Determine the [X, Y] coordinate at the center of the cell enclosing the given text.  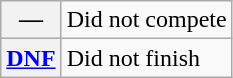
DNF [31, 58]
— [31, 20]
Did not compete [146, 20]
Did not finish [146, 58]
